Capture the cell that displays the provided text and extract its (x, y) central coordinate. 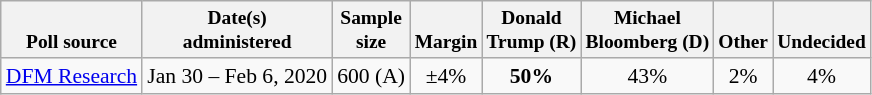
Jan 30 – Feb 6, 2020 (237, 76)
Samplesize (371, 30)
Poll source (72, 30)
50% (532, 76)
600 (A) (371, 76)
DonaldTrump (R) (532, 30)
Date(s)administered (237, 30)
±4% (446, 76)
2% (744, 76)
4% (822, 76)
MichaelBloomberg (D) (648, 30)
DFM Research (72, 76)
Other (744, 30)
Undecided (822, 30)
43% (648, 76)
Margin (446, 30)
